Extract the (x, y) coordinate from the center of the cell holding the provided text.  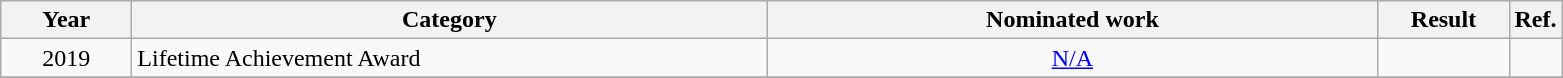
Ref. (1536, 20)
Year (66, 20)
N/A (1072, 58)
Nominated work (1072, 20)
Lifetime Achievement Award (450, 58)
2019 (66, 58)
Category (450, 20)
Result (1444, 20)
